For the text-containing cell, return its midpoint in [X, Y] coordinate format. 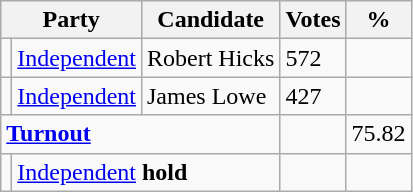
James Lowe [210, 96]
Turnout [140, 134]
Robert Hicks [210, 58]
Independent hold [146, 172]
Party [72, 20]
Candidate [210, 20]
427 [313, 96]
75.82 [378, 134]
572 [313, 58]
Votes [313, 20]
% [378, 20]
